Identify which cell holds the provided text, then report its [X, Y] central coordinate. 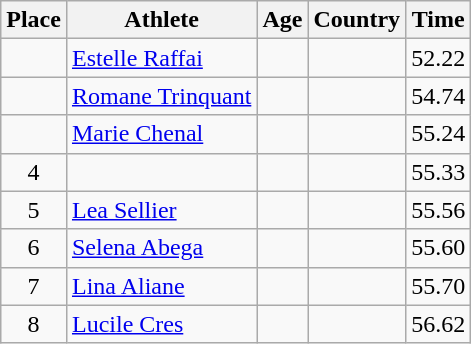
55.70 [438, 286]
55.33 [438, 172]
Place [34, 20]
Time [438, 20]
52.22 [438, 58]
54.74 [438, 96]
7 [34, 286]
4 [34, 172]
Romane Trinquant [161, 96]
Lucile Cres [161, 324]
Age [282, 20]
Athlete [161, 20]
Lina Aliane [161, 286]
8 [34, 324]
Lea Sellier [161, 210]
Country [357, 20]
Marie Chenal [161, 134]
6 [34, 248]
Selena Abega [161, 248]
56.62 [438, 324]
55.56 [438, 210]
55.60 [438, 248]
5 [34, 210]
Estelle Raffai [161, 58]
55.24 [438, 134]
